Return [X, Y] of the center of cell containing provided text 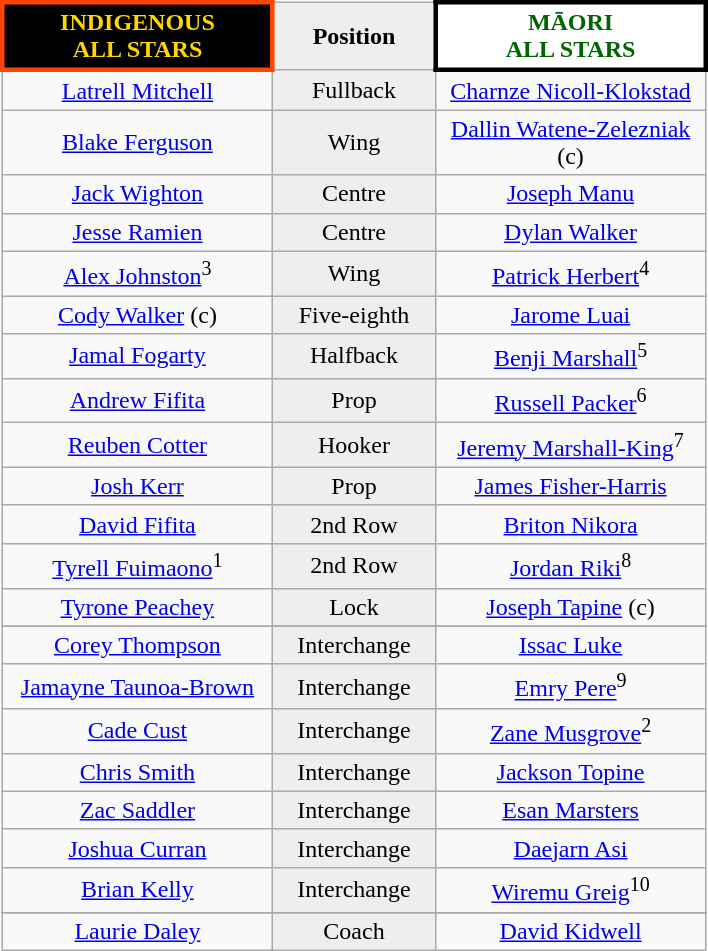
Jarome Luai [570, 315]
Jamayne Taunoa-Brown [138, 686]
Jamal Fogarty [138, 356]
Zane Musgrove2 [570, 732]
Jackson Topine [570, 772]
James Fisher-Harris [570, 486]
Laurie Daley [138, 931]
Position [354, 36]
Halfback [354, 356]
Tyrone Peachey [138, 607]
Latrell Mitchell [138, 90]
Joshua Curran [138, 848]
Russell Packer6 [570, 400]
Jeremy Marshall-King7 [570, 446]
Dylan Walker [570, 232]
Lock [354, 607]
Corey Thompson [138, 645]
Issac Luke [570, 645]
Coach [354, 931]
David Kidwell [570, 931]
Alex Johnston3 [138, 274]
Hooker [354, 446]
Esan Marsters [570, 810]
Reuben Cotter [138, 446]
Emry Pere9 [570, 686]
Dallin Watene-Zelezniak (c) [570, 142]
Benji Marshall5 [570, 356]
Jordan Riki8 [570, 566]
Tyrell Fuimaono1 [138, 566]
Zac Saddler [138, 810]
Daejarn Asi [570, 848]
Patrick Herbert4 [570, 274]
Joseph Tapine (c) [570, 607]
Andrew Fifita [138, 400]
Wiremu Greig10 [570, 890]
Cade Cust [138, 732]
Jack Wighton [138, 194]
Jesse Ramien [138, 232]
Chris Smith [138, 772]
Josh Kerr [138, 486]
INDIGENOUSALL STARS [138, 36]
Briton Nikora [570, 524]
David Fifita [138, 524]
Five-eighth [354, 315]
Brian Kelly [138, 890]
Charnze Nicoll-Klokstad [570, 90]
Fullback [354, 90]
Cody Walker (c) [138, 315]
Joseph Manu [570, 194]
Blake Ferguson [138, 142]
MĀORIALL STARS [570, 36]
